Return the (x, y) coordinate for the center point of the cell that contains the specified text.  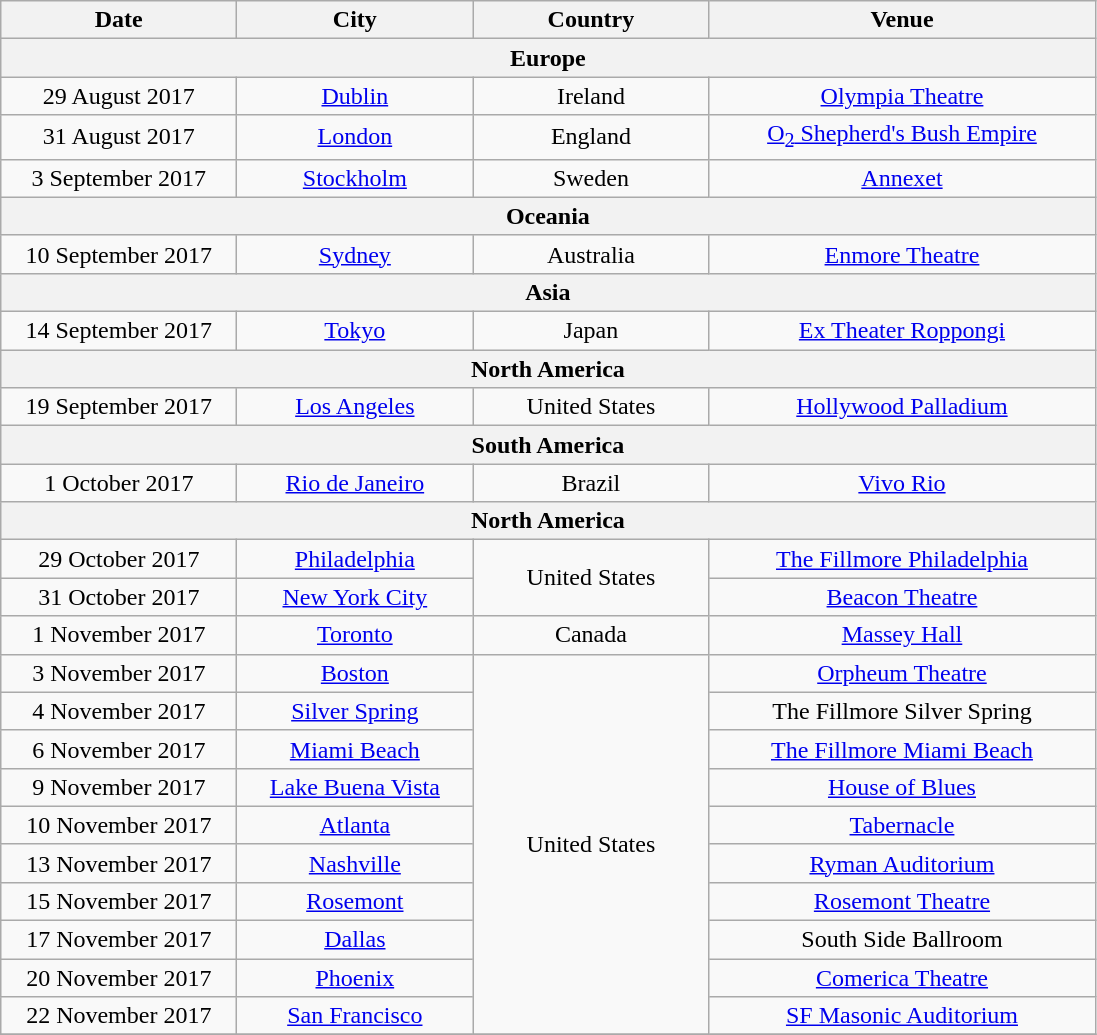
1 October 2017 (119, 483)
Venue (902, 20)
Boston (355, 673)
Enmore Theatre (902, 254)
Orpheum Theatre (902, 673)
4 November 2017 (119, 711)
29 August 2017 (119, 96)
31 August 2017 (119, 137)
New York City (355, 597)
Rosemont (355, 901)
Sweden (591, 178)
Philadelphia (355, 559)
Australia (591, 254)
17 November 2017 (119, 940)
Miami Beach (355, 749)
13 November 2017 (119, 863)
The Fillmore Philadelphia (902, 559)
O2 Shepherd's Bush Empire (902, 137)
Phoenix (355, 978)
Atlanta (355, 825)
Tokyo (355, 331)
22 November 2017 (119, 1016)
Stockholm (355, 178)
Hollywood Palladium (902, 407)
Oceania (548, 216)
San Francisco (355, 1016)
Sydney (355, 254)
29 October 2017 (119, 559)
3 September 2017 (119, 178)
Annexet (902, 178)
House of Blues (902, 787)
1 November 2017 (119, 635)
Date (119, 20)
Dublin (355, 96)
Toronto (355, 635)
Comerica Theatre (902, 978)
Ryman Auditorium (902, 863)
The Fillmore Silver Spring (902, 711)
Vivo Rio (902, 483)
Ireland (591, 96)
Massey Hall (902, 635)
Rio de Janeiro (355, 483)
10 November 2017 (119, 825)
South Side Ballroom (902, 940)
Tabernacle (902, 825)
Europe (548, 58)
Rosemont Theatre (902, 901)
Dallas (355, 940)
14 September 2017 (119, 331)
The Fillmore Miami Beach (902, 749)
15 November 2017 (119, 901)
20 November 2017 (119, 978)
10 September 2017 (119, 254)
SF Masonic Auditorium (902, 1016)
6 November 2017 (119, 749)
City (355, 20)
3 November 2017 (119, 673)
Olympia Theatre (902, 96)
London (355, 137)
Brazil (591, 483)
9 November 2017 (119, 787)
Japan (591, 331)
Nashville (355, 863)
31 October 2017 (119, 597)
Los Angeles (355, 407)
Asia (548, 292)
Silver Spring (355, 711)
19 September 2017 (119, 407)
South America (548, 445)
Ex Theater Roppongi (902, 331)
Country (591, 20)
England (591, 137)
Canada (591, 635)
Lake Buena Vista (355, 787)
Beacon Theatre (902, 597)
